Detect which cell encompasses the target text, then output its (x, y) center coordinate. 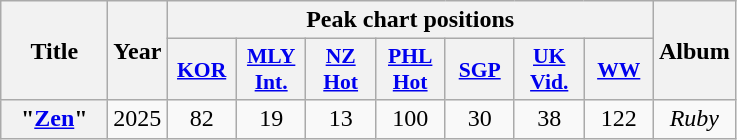
KOR (202, 70)
WW (619, 70)
Title (54, 50)
NZHot (341, 70)
Peak chart positions (410, 20)
19 (271, 119)
PHLHot (410, 70)
13 (341, 119)
Year (138, 50)
MLYInt. (271, 70)
38 (549, 119)
Ruby (694, 119)
"Zen" (54, 119)
82 (202, 119)
30 (480, 119)
SGP (480, 70)
UKVid. (549, 70)
Album (694, 50)
122 (619, 119)
2025 (138, 119)
100 (410, 119)
